Find where the given text appears and provide that cell's center as (X, Y) coordinate. 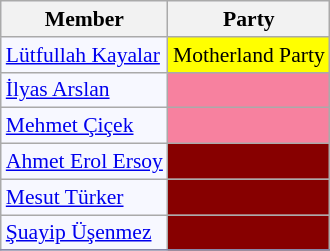
Ahmet Erol Ersoy (84, 162)
Member (84, 19)
Şuayip Üşenmez (84, 233)
Lütfullah Kayalar (84, 55)
Party (249, 19)
Motherland Party (249, 55)
Mehmet Çiçek (84, 126)
Mesut Türker (84, 197)
İlyas Arslan (84, 90)
